Determine the [x, y] coordinate at the center of the cell enclosing the given text.  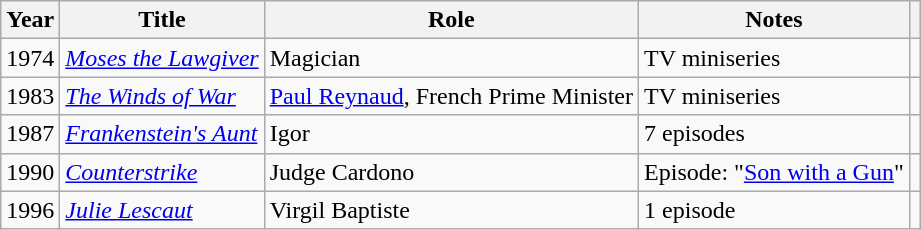
Moses the Lawgiver [162, 58]
Notes [774, 20]
Frankenstein's Aunt [162, 134]
1990 [30, 172]
Magician [451, 58]
Virgil Baptiste [451, 210]
Paul Reynaud, French Prime Minister [451, 96]
Title [162, 20]
Counterstrike [162, 172]
The Winds of War [162, 96]
1974 [30, 58]
Judge Cardono [451, 172]
Episode: "Son with a Gun" [774, 172]
1 episode [774, 210]
1996 [30, 210]
1983 [30, 96]
Year [30, 20]
7 episodes [774, 134]
1987 [30, 134]
Igor [451, 134]
Julie Lescaut [162, 210]
Role [451, 20]
